Capture the cell that displays the provided text and extract its (X, Y) central coordinate. 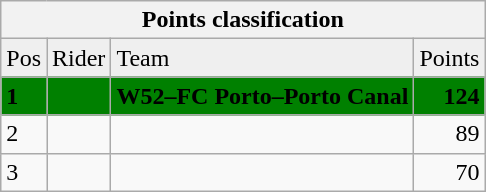
2 (24, 134)
70 (450, 172)
W52–FC Porto–Porto Canal (262, 96)
Rider (78, 58)
Points classification (243, 20)
3 (24, 172)
Pos (24, 58)
1 (24, 96)
89 (450, 134)
Points (450, 58)
124 (450, 96)
Team (262, 58)
